Determine the (X, Y) coordinate at the center of the cell enclosing the given text.  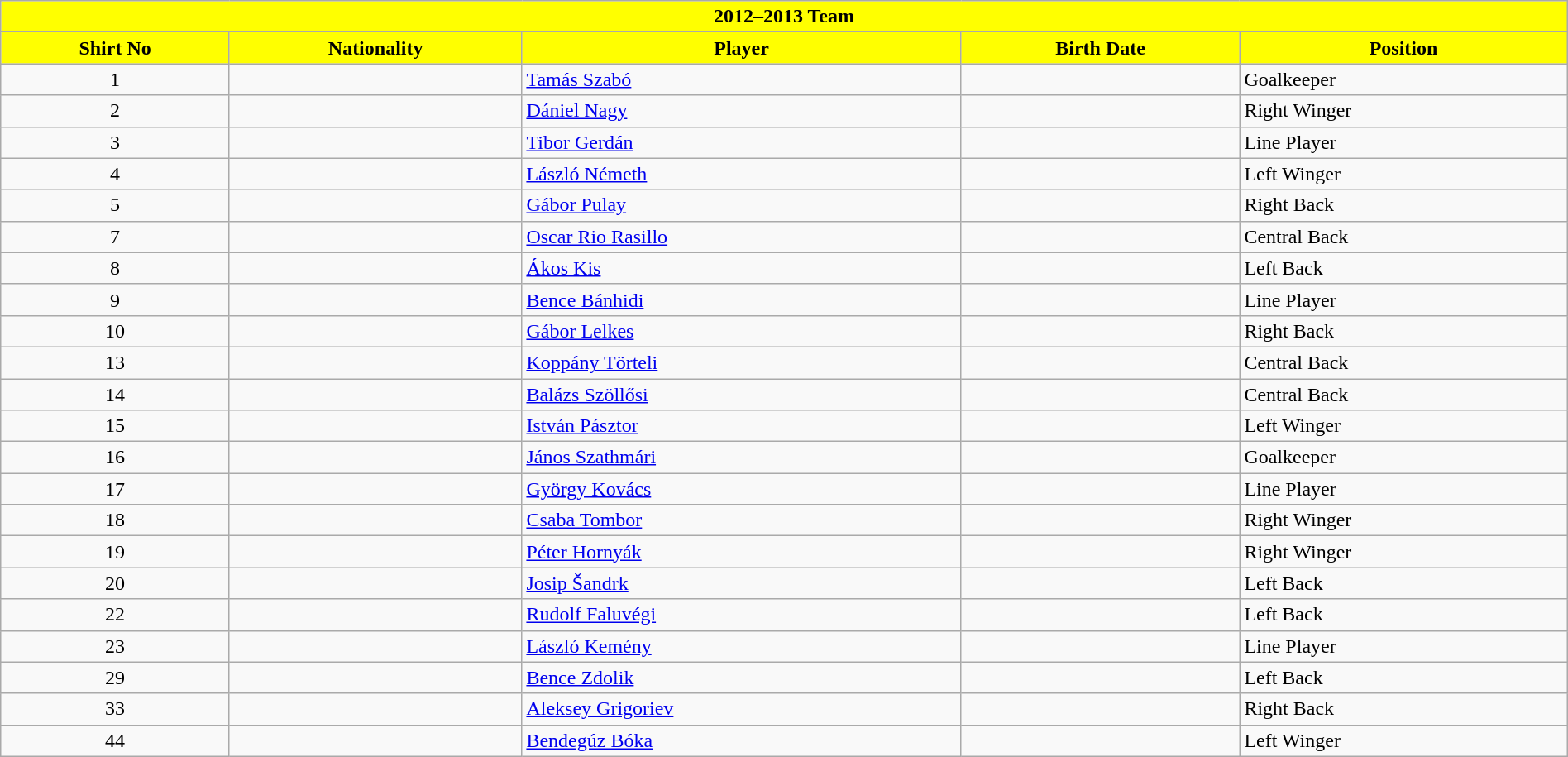
Tamás Szabó (741, 79)
29 (116, 678)
Koppány Törteli (741, 362)
Josip Šandrk (741, 583)
1 (116, 79)
16 (116, 458)
4 (116, 174)
3 (116, 142)
György Kovács (741, 489)
14 (116, 395)
13 (116, 362)
Rudolf Faluvégi (741, 615)
10 (116, 331)
Balázs Szöllősi (741, 395)
9 (116, 299)
22 (116, 615)
Aleksey Grigoriev (741, 709)
8 (116, 268)
János Szathmári (741, 458)
18 (116, 520)
Player (741, 48)
Péter Hornyák (741, 552)
17 (116, 489)
Ákos Kis (741, 268)
15 (116, 426)
Bence Zdolik (741, 678)
Bendegúz Bóka (741, 740)
44 (116, 740)
33 (116, 709)
Csaba Tombor (741, 520)
László Kemény (741, 646)
Oscar Rio Rasillo (741, 237)
Tibor Gerdán (741, 142)
5 (116, 205)
Gábor Pulay (741, 205)
Position (1403, 48)
István Pásztor (741, 426)
Gábor Lelkes (741, 331)
Dániel Nagy (741, 111)
László Németh (741, 174)
19 (116, 552)
Shirt No (116, 48)
23 (116, 646)
Nationality (375, 48)
20 (116, 583)
7 (116, 237)
2012–2013 Team (784, 17)
Bence Bánhidi (741, 299)
2 (116, 111)
Birth Date (1100, 48)
